Pinpoint the cell where the given text exists, returning its [x, y] midpoint coordinate. 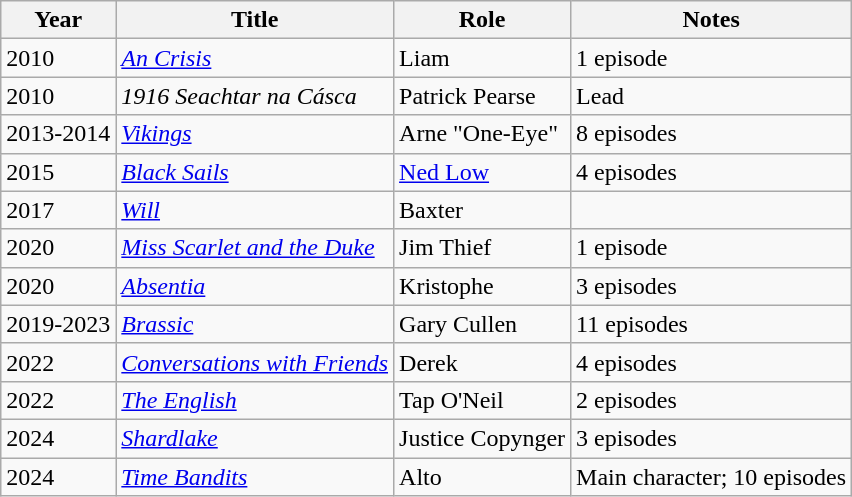
Brassic [255, 324]
Absentia [255, 286]
2017 [58, 210]
Derek [482, 362]
2015 [58, 172]
Jim Thief [482, 248]
Gary Cullen [482, 324]
2019-2023 [58, 324]
Role [482, 20]
Main character; 10 episodes [712, 477]
2013-2014 [58, 134]
8 episodes [712, 134]
Black Sails [255, 172]
Miss Scarlet and the Duke [255, 248]
11 episodes [712, 324]
Liam [482, 58]
Time Bandits [255, 477]
Vikings [255, 134]
Patrick Pearse [482, 96]
Alto [482, 477]
Tap O'Neil [482, 400]
Shardlake [255, 438]
Year [58, 20]
Will [255, 210]
An Crisis [255, 58]
The English [255, 400]
Baxter [482, 210]
Ned Low [482, 172]
Justice Copynger [482, 438]
Kristophe [482, 286]
Title [255, 20]
Arne "One-Eye" [482, 134]
Notes [712, 20]
2 episodes [712, 400]
Lead [712, 96]
Conversations with Friends [255, 362]
1916 Seachtar na Cásca [255, 96]
